Find where the given text appears and provide that cell's center as [x, y] coordinate. 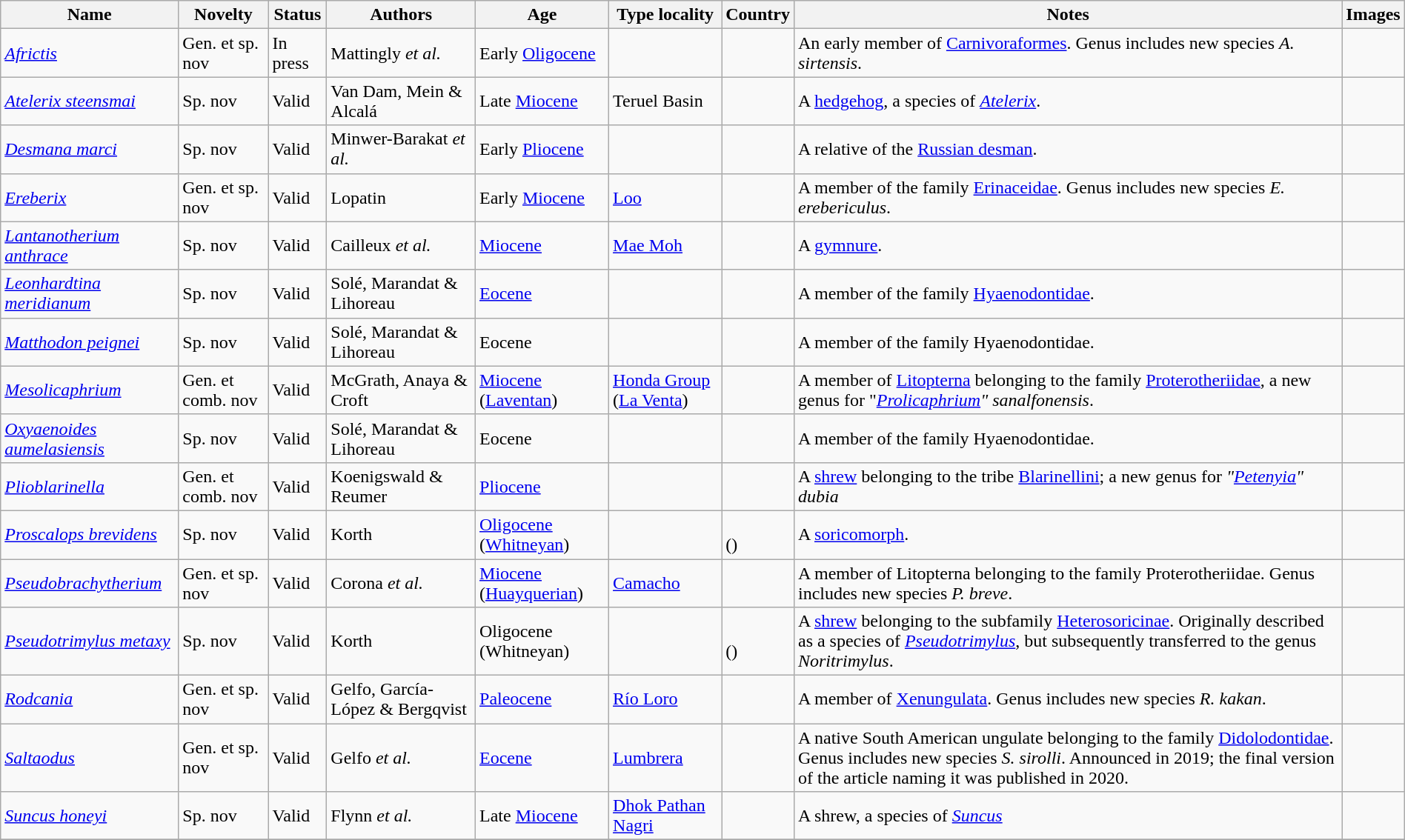
Age [542, 15]
Early Miocene [542, 197]
Teruel Basin [665, 101]
Pseudobrachytherium [90, 582]
Paleocene [542, 699]
An early member of Carnivoraformes. Genus includes new species A. sirtensis. [1067, 53]
Dhok PathanNagri [665, 816]
Flynn et al. [402, 816]
Country [758, 15]
Notes [1067, 15]
Miocene (Huayquerian) [542, 582]
Proscalops brevidens [90, 535]
A relative of the Russian desman. [1067, 150]
Gelfo, García-López & Bergqvist [402, 699]
Lopatin [402, 197]
Corona et al. [402, 582]
A member of Xenungulata. Genus includes new species R. kakan. [1067, 699]
A member of Litopterna belonging to the family Proterotheriidae. Genus includes new species P. breve. [1067, 582]
Oxyaenoides aumelasiensis [90, 439]
Van Dam, Mein & Alcalá [402, 101]
Minwer-Barakat et al. [402, 150]
Miocene (Laventan) [542, 390]
Authors [402, 15]
A hedgehog, a species of Atelerix. [1067, 101]
A shrew belonging to the tribe Blarinellini; a new genus for "Petenyia" dubia [1067, 486]
A member of Litopterna belonging to the family Proterotheriidae, a new genus for "Prolicaphrium" sanalfonensis. [1067, 390]
Camacho [665, 582]
Río Loro [665, 699]
Miocene [542, 246]
McGrath, Anaya & Croft [402, 390]
Mesolicaphrium [90, 390]
Pseudotrimylus metaxy [90, 641]
Atelerix steensmai [90, 101]
In press [298, 53]
A shrew, a species of Suncus [1067, 816]
Images [1373, 15]
Type locality [665, 15]
Lantanotherium anthrace [90, 246]
Koenigswald & Reumer [402, 486]
Loo [665, 197]
Lumbrera [665, 758]
A gymnure. [1067, 246]
Cailleux et al. [402, 246]
Mae Moh [665, 246]
Honda Group (La Venta) [665, 390]
Suncus honeyi [90, 816]
Plioblarinella [90, 486]
Gelfo et al. [402, 758]
Saltaodus [90, 758]
Novelty [224, 15]
Pliocene [542, 486]
Early Pliocene [542, 150]
Desmana marci [90, 150]
Ereberix [90, 197]
Mattingly et al. [402, 53]
A soricomorph. [1067, 535]
Status [298, 15]
Matthodon peignei [90, 342]
Early Oligocene [542, 53]
Africtis [90, 53]
Leonhardtina meridianum [90, 293]
Rodcania [90, 699]
A member of the family Erinaceidae. Genus includes new species E. erebericulus. [1067, 197]
Name [90, 15]
